Capture the cell that displays the provided text and extract its (X, Y) central coordinate. 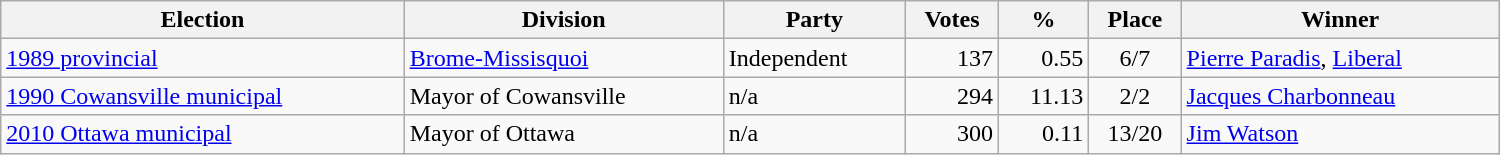
2/2 (1135, 96)
0.11 (1044, 134)
Brome-Missisquoi (564, 58)
Independent (814, 58)
294 (952, 96)
0.55 (1044, 58)
Place (1135, 20)
Pierre Paradis, Liberal (1340, 58)
Winner (1340, 20)
Votes (952, 20)
Mayor of Ottawa (564, 134)
2010 Ottawa municipal (202, 134)
300 (952, 134)
Mayor of Cowansville (564, 96)
1989 provincial (202, 58)
6/7 (1135, 58)
Jim Watson (1340, 134)
137 (952, 58)
Jacques Charbonneau (1340, 96)
13/20 (1135, 134)
Party (814, 20)
1990 Cowansville municipal (202, 96)
Election (202, 20)
11.13 (1044, 96)
% (1044, 20)
Division (564, 20)
